Detect which cell encompasses the target text, then output its (x, y) center coordinate. 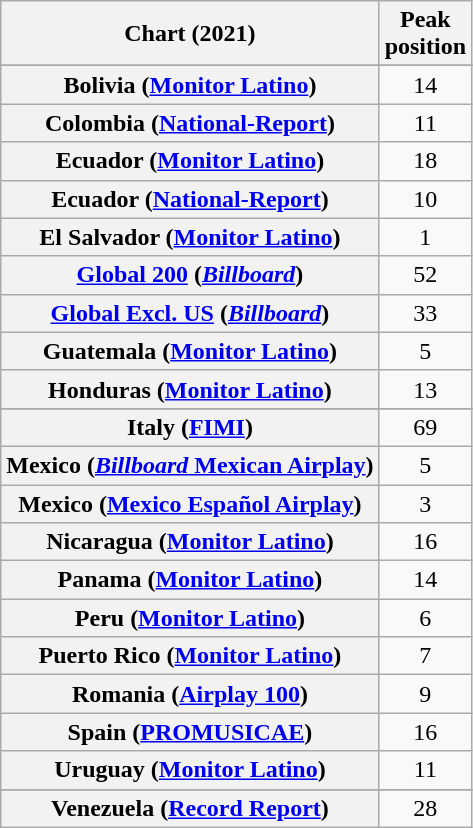
10 (425, 199)
18 (425, 161)
Nicaragua (Monitor Latino) (190, 542)
Chart (2021) (190, 34)
3 (425, 503)
52 (425, 275)
El Salvador (Monitor Latino) (190, 237)
Peru (Monitor Latino) (190, 618)
Spain (PROMUSICAE) (190, 732)
Venezuela (Record Report) (190, 808)
Bolivia (Monitor Latino) (190, 85)
Ecuador (Monitor Latino) (190, 161)
Guatemala (Monitor Latino) (190, 351)
Global 200 (Billboard) (190, 275)
Colombia (National-Report) (190, 123)
Ecuador (National-Report) (190, 199)
9 (425, 694)
Puerto Rico (Monitor Latino) (190, 656)
69 (425, 427)
Mexico (Mexico Español Airplay) (190, 503)
6 (425, 618)
13 (425, 389)
28 (425, 808)
Global Excl. US (Billboard) (190, 313)
7 (425, 656)
Honduras (Monitor Latino) (190, 389)
Peakposition (425, 34)
33 (425, 313)
Uruguay (Monitor Latino) (190, 770)
Panama (Monitor Latino) (190, 580)
Mexico (Billboard Mexican Airplay) (190, 465)
Italy (FIMI) (190, 427)
Romania (Airplay 100) (190, 694)
1 (425, 237)
